Scan for the cell matching the given text and deliver its (X, Y) coordinate at center. 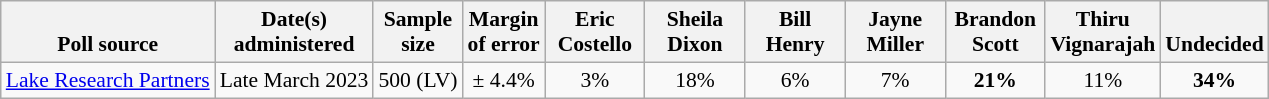
3% (595, 80)
Samplesize (418, 32)
BillHenry (795, 32)
11% (1102, 80)
Late March 2023 (294, 80)
500 (LV) (418, 80)
7% (895, 80)
21% (995, 80)
18% (695, 80)
Poll source (108, 32)
SheilaDixon (695, 32)
6% (795, 80)
JayneMiller (895, 32)
EricCostello (595, 32)
34% (1214, 80)
± 4.4% (504, 80)
BrandonScott (995, 32)
ThiruVignarajah (1102, 32)
Undecided (1214, 32)
Marginof error (504, 32)
Lake Research Partners (108, 80)
Date(s)administered (294, 32)
